Locate the cell with the specified text and output its (x, y) center coordinate. 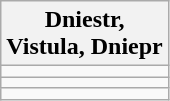
Dniestr, Vistula, Dniepr (85, 34)
